Extract the [x, y] coordinate from the center of the cell holding the provided text.  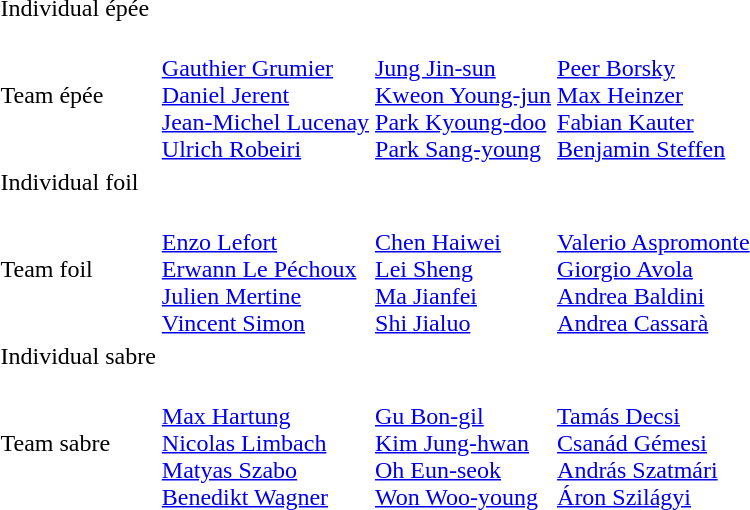
Jung Jin-sunKweon Young-junPark Kyoung-dooPark Sang-young [464, 95]
Chen HaiweiLei ShengMa JianfeiShi Jialuo [464, 269]
Gauthier GrumierDaniel JerentJean-Michel LucenayUlrich Robeiri [265, 95]
Enzo LefortErwann Le PéchouxJulien MertineVincent Simon [265, 269]
